Provide the [X, Y] coordinate of the cell's center where the given text is located.  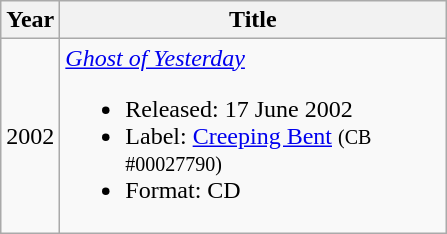
Ghost of YesterdayReleased: 17 June 2002Label: Creeping Bent (CB #00027790)Format: CD [253, 136]
Title [253, 20]
2002 [30, 136]
Year [30, 20]
